Scan for the cell matching the given text and deliver its [X, Y] coordinate at center. 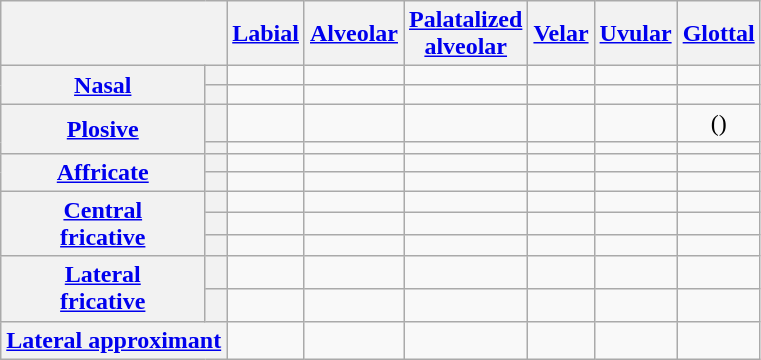
Lateralfricative [103, 288]
Lateral approximant [114, 340]
Uvular [636, 34]
Glottal [718, 34]
Nasal [103, 85]
Centralfricative [103, 224]
Affricate [103, 172]
Velar [561, 34]
Labial [266, 34]
Alveolar [354, 34]
Plosive [103, 128]
Palatalizedalveolar [466, 34]
() [718, 123]
